Locate the cell with the specified text and output its [x, y] center coordinate. 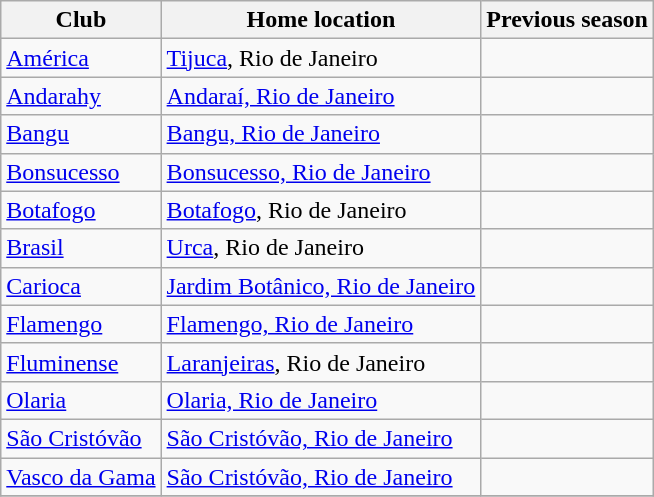
Flamengo, Rio de Janeiro [321, 324]
Olaria, Rio de Janeiro [321, 400]
Bangu [81, 134]
Vasco da Gama [81, 477]
Home location [321, 20]
Bonsucesso, Rio de Janeiro [321, 172]
Fluminense [81, 362]
Bangu, Rio de Janeiro [321, 134]
América [81, 58]
Flamengo [81, 324]
Bonsucesso [81, 172]
Andarahy [81, 96]
Tijuca, Rio de Janeiro [321, 58]
Carioca [81, 286]
Olaria [81, 400]
Club [81, 20]
Botafogo, Rio de Janeiro [321, 210]
Brasil [81, 248]
São Cristóvão [81, 438]
Urca, Rio de Janeiro [321, 248]
Andaraí, Rio de Janeiro [321, 96]
Previous season [568, 20]
Laranjeiras, Rio de Janeiro [321, 362]
Botafogo [81, 210]
Jardim Botânico, Rio de Janeiro [321, 286]
